Locate the cell with the specified text and output its (x, y) center coordinate. 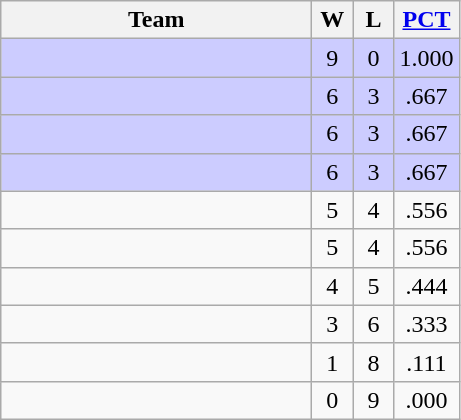
8 (374, 362)
.000 (426, 400)
.444 (426, 286)
L (374, 20)
PCT (426, 20)
W (332, 20)
1 (332, 362)
1.000 (426, 58)
.111 (426, 362)
.333 (426, 324)
Team (156, 20)
